Determine the [X, Y] coordinate at the center of the cell enclosing the given text.  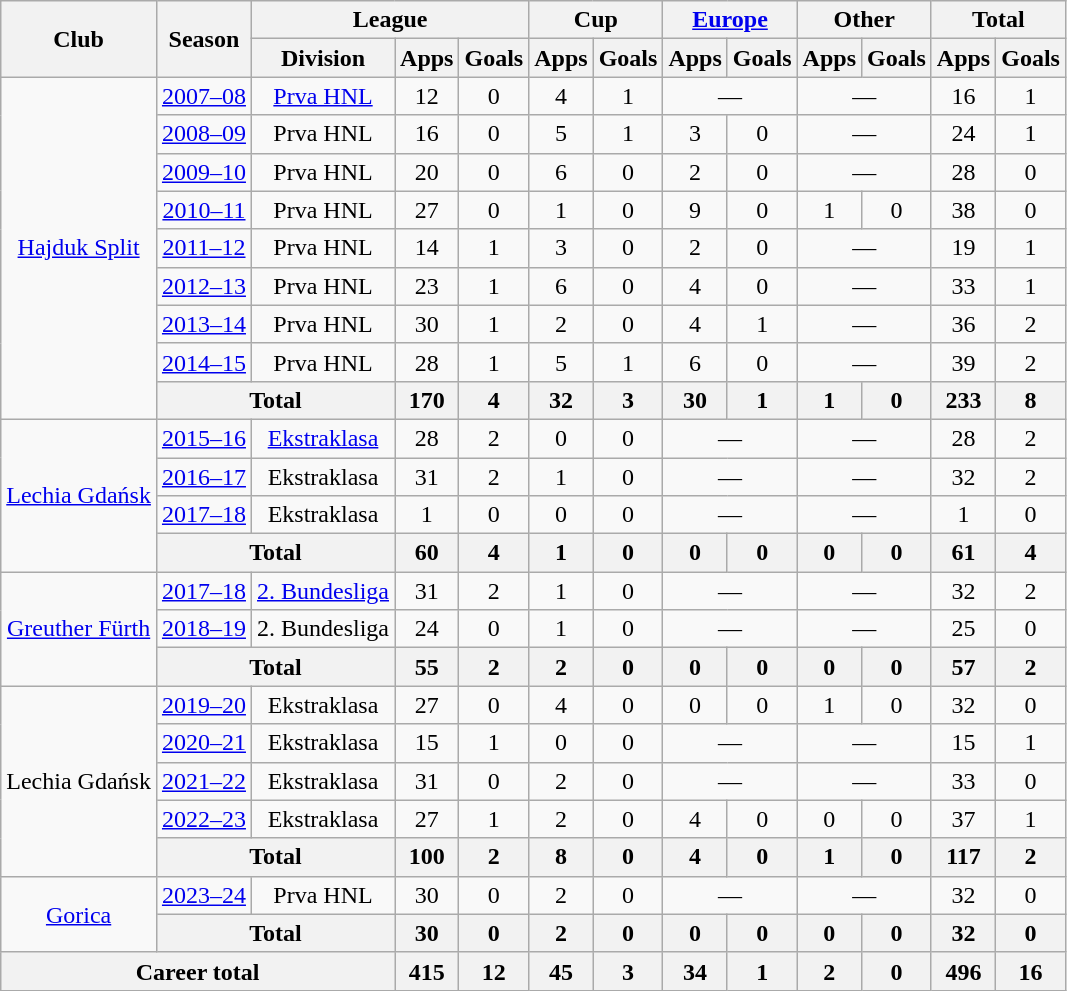
Career total [198, 971]
Cup [596, 20]
2010–11 [204, 210]
Division [322, 58]
170 [427, 400]
2013–14 [204, 324]
Season [204, 39]
2021–22 [204, 781]
2019–20 [204, 705]
117 [963, 857]
36 [963, 324]
233 [963, 400]
39 [963, 362]
2011–12 [204, 248]
2016–17 [204, 477]
Club [79, 39]
60 [427, 553]
2020–21 [204, 743]
Other [864, 20]
2014–15 [204, 362]
100 [427, 857]
2022–23 [204, 819]
Greuther Fürth [79, 629]
9 [695, 210]
20 [427, 172]
14 [427, 248]
37 [963, 819]
55 [427, 667]
2018–19 [204, 629]
34 [695, 971]
61 [963, 553]
45 [561, 971]
2012–13 [204, 286]
38 [963, 210]
2009–10 [204, 172]
496 [963, 971]
Europe [730, 20]
2007–08 [204, 96]
2008–09 [204, 134]
Hajduk Split [79, 248]
25 [963, 629]
Gorica [79, 914]
19 [963, 248]
2015–16 [204, 438]
415 [427, 971]
2023–24 [204, 895]
League [390, 20]
23 [427, 286]
57 [963, 667]
